Detect which cell encompasses the target text, then output its [x, y] center coordinate. 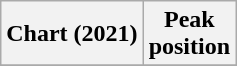
Chart (2021) [72, 34]
Peakposition [189, 34]
